Detect which cell encompasses the target text, then output its [X, Y] center coordinate. 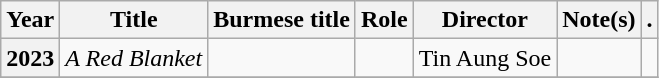
Role [384, 20]
Tin Aung Soe [485, 58]
A Red Blanket [134, 58]
2023 [30, 58]
. [650, 20]
Year [30, 20]
Burmese title [282, 20]
Director [485, 20]
Title [134, 20]
Note(s) [599, 20]
